Search for the cell housing the specified text and yield its [x, y] center coordinate. 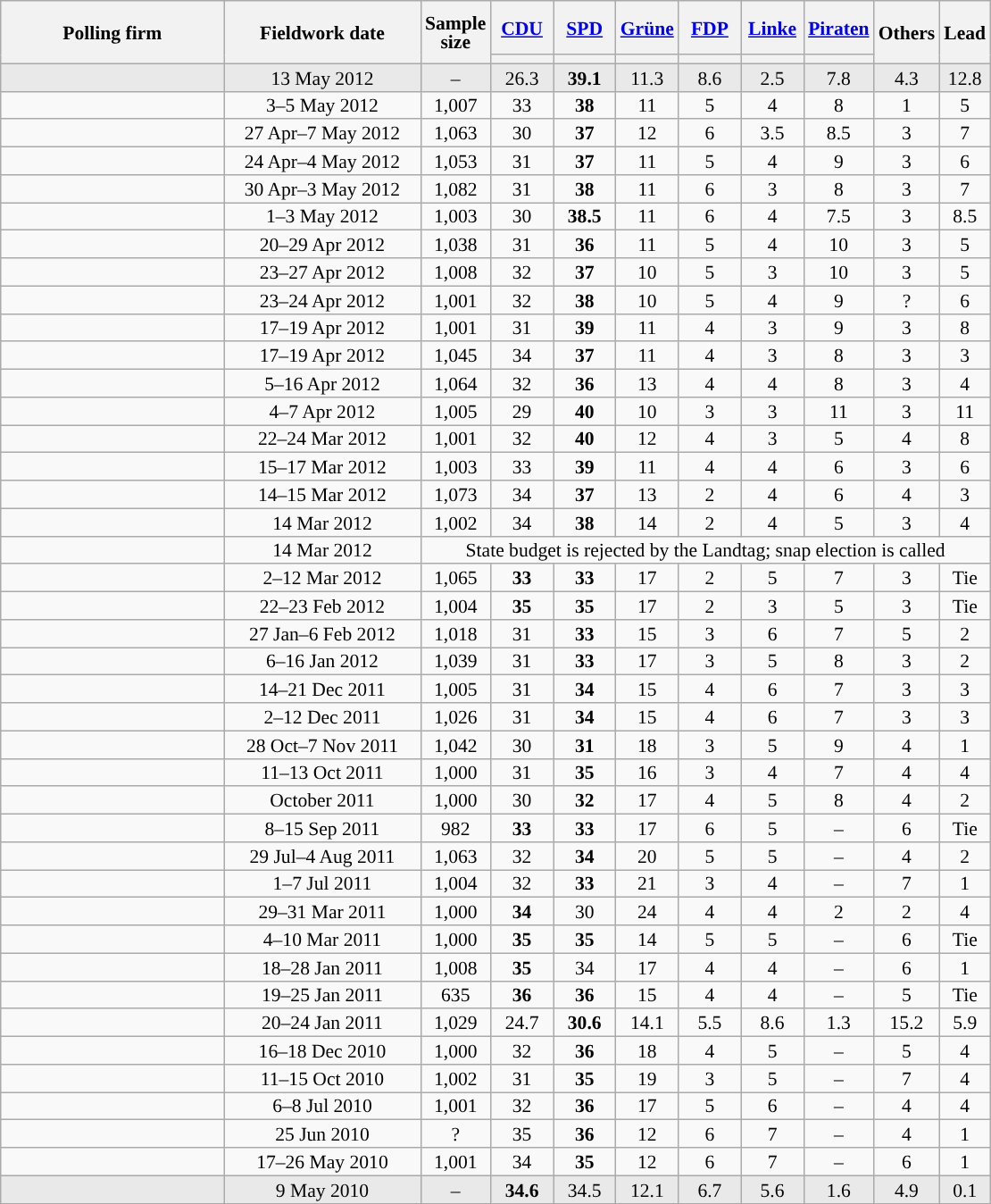
Lead [964, 32]
8–15 Sep 2011 [322, 829]
982 [455, 829]
16 [647, 772]
6.7 [710, 1190]
14.1 [647, 1024]
4.9 [907, 1190]
Fieldwork date [322, 32]
1.3 [838, 1024]
1,073 [455, 495]
1,042 [455, 745]
0.1 [964, 1190]
34.5 [585, 1190]
29–31 Mar 2011 [322, 911]
16–18 Dec 2010 [322, 1050]
1,065 [455, 579]
2–12 Dec 2011 [322, 716]
11–13 Oct 2011 [322, 772]
1,007 [455, 105]
State budget is rejected by the Landtag; snap election is called [705, 550]
1,064 [455, 384]
5.9 [964, 1024]
29 Jul–4 Aug 2011 [322, 856]
20–24 Jan 2011 [322, 1024]
19 [647, 1079]
15–17 Mar 2012 [322, 466]
6–16 Jan 2012 [322, 661]
23–24 Apr 2012 [322, 300]
4.3 [907, 77]
1,082 [455, 189]
25 Jun 2010 [322, 1134]
24 [647, 911]
2–12 Mar 2012 [322, 579]
22–23 Feb 2012 [322, 606]
30.6 [585, 1024]
5.6 [772, 1190]
38.5 [585, 216]
1,038 [455, 245]
635 [455, 995]
17–26 May 2010 [322, 1161]
21 [647, 884]
5.5 [710, 1024]
FDP [710, 28]
1,029 [455, 1024]
4–10 Mar 2011 [322, 940]
22–24 Mar 2012 [322, 439]
7.5 [838, 216]
9 May 2010 [322, 1190]
October 2011 [322, 800]
1–7 Jul 2011 [322, 884]
24 Apr–4 May 2012 [322, 161]
Samplesize [455, 32]
1,053 [455, 161]
26.3 [521, 77]
SPD [585, 28]
3–5 May 2012 [322, 105]
1–3 May 2012 [322, 216]
2.5 [772, 77]
1,018 [455, 634]
20–29 Apr 2012 [322, 245]
3.5 [772, 134]
11–15 Oct 2010 [322, 1079]
28 Oct–7 Nov 2011 [322, 745]
12.1 [647, 1190]
30 Apr–3 May 2012 [322, 189]
4–7 Apr 2012 [322, 411]
Piraten [838, 28]
Linke [772, 28]
1,026 [455, 716]
24.7 [521, 1024]
Polling firm [112, 32]
14–15 Mar 2012 [322, 495]
20 [647, 856]
Others [907, 32]
Grüne [647, 28]
18–28 Jan 2011 [322, 966]
1,045 [455, 355]
5–16 Apr 2012 [322, 384]
13 May 2012 [322, 77]
34.6 [521, 1190]
27 Apr–7 May 2012 [322, 134]
23–27 Apr 2012 [322, 272]
29 [521, 411]
7.8 [838, 77]
6–8 Jul 2010 [322, 1106]
1,039 [455, 661]
11.3 [647, 77]
15.2 [907, 1024]
19–25 Jan 2011 [322, 995]
27 Jan–6 Feb 2012 [322, 634]
14–21 Dec 2011 [322, 690]
CDU [521, 28]
12.8 [964, 77]
39.1 [585, 77]
1.6 [838, 1190]
